From the cell containing the given text, extract its center point as [x, y] coordinate. 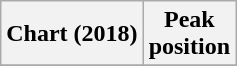
Chart (2018) [72, 34]
Peak position [189, 34]
